Return (X, Y) of the center of cell containing provided text 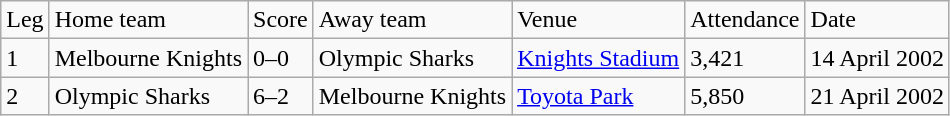
1 (25, 58)
Attendance (745, 20)
Score (281, 20)
Leg (25, 20)
Home team (148, 20)
Date (877, 20)
3,421 (745, 58)
2 (25, 96)
6–2 (281, 96)
Away team (412, 20)
14 April 2002 (877, 58)
0–0 (281, 58)
5,850 (745, 96)
Venue (598, 20)
Knights Stadium (598, 58)
Toyota Park (598, 96)
21 April 2002 (877, 96)
